Return [X, Y] of the center of cell containing provided text 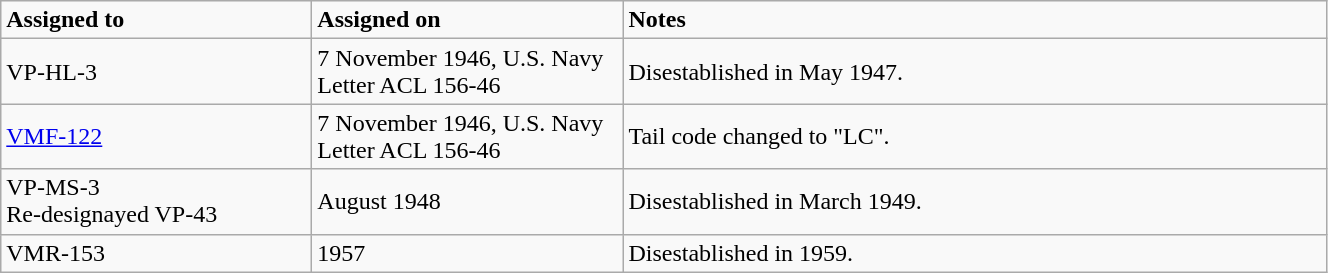
August 1948 [468, 202]
Disestablished in 1959. [975, 253]
Notes [975, 20]
1957 [468, 253]
VMR-153 [156, 253]
VP-HL-3 [156, 72]
Disestablished in March 1949. [975, 202]
Tail code changed to "LC". [975, 136]
Disestablished in May 1947. [975, 72]
VMF-122 [156, 136]
Assigned on [468, 20]
Assigned to [156, 20]
VP-MS-3Re-designayed VP-43 [156, 202]
